Locate the cell with the specified text and output its (x, y) center coordinate. 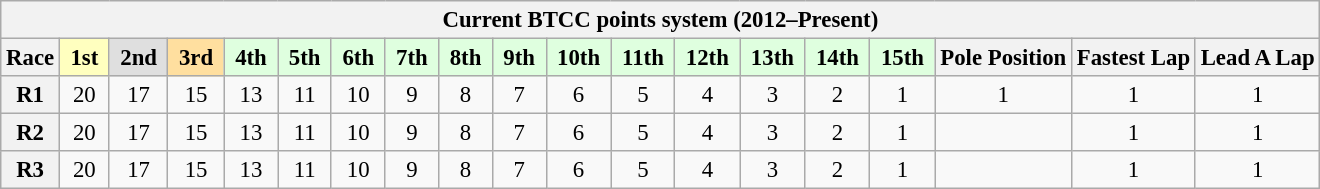
15th (902, 58)
5th (305, 58)
Fastest Lap (1134, 58)
4th (251, 58)
Pole Position (1004, 58)
3rd (196, 58)
1st (84, 58)
Lead A Lap (1258, 58)
13th (772, 58)
6th (358, 58)
10th (578, 58)
Current BTCC points system (2012–Present) (660, 20)
2nd (138, 58)
9th (519, 58)
R3 (30, 170)
R2 (30, 133)
14th (838, 58)
7th (412, 58)
12th (708, 58)
8th (466, 58)
R1 (30, 95)
Race (30, 58)
11th (643, 58)
